Provide the [x, y] coordinate of the cell's center where the given text is located.  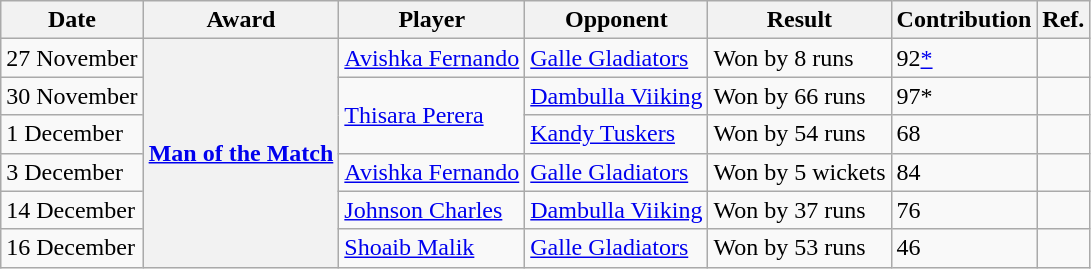
68 [964, 134]
84 [964, 172]
Opponent [616, 20]
Date [72, 20]
Thisara Perera [432, 115]
Contribution [964, 20]
Award [241, 20]
Result [800, 20]
Ref. [1064, 20]
97* [964, 96]
1 December [72, 134]
46 [964, 248]
92* [964, 58]
76 [964, 210]
Won by 5 wickets [800, 172]
Kandy Tuskers [616, 134]
Won by 37 runs [800, 210]
Player [432, 20]
16 December [72, 248]
30 November [72, 96]
Johnson Charles [432, 210]
Won by 8 runs [800, 58]
27 November [72, 58]
Shoaib Malik [432, 248]
3 December [72, 172]
Won by 66 runs [800, 96]
Won by 54 runs [800, 134]
Man of the Match [241, 153]
14 December [72, 210]
Won by 53 runs [800, 248]
